Determine the [x, y] coordinate at the center of the cell enclosing the given text.  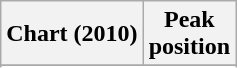
Chart (2010) [72, 34]
Peakposition [189, 34]
